Determine the [X, Y] coordinate at the center of the cell enclosing the given text.  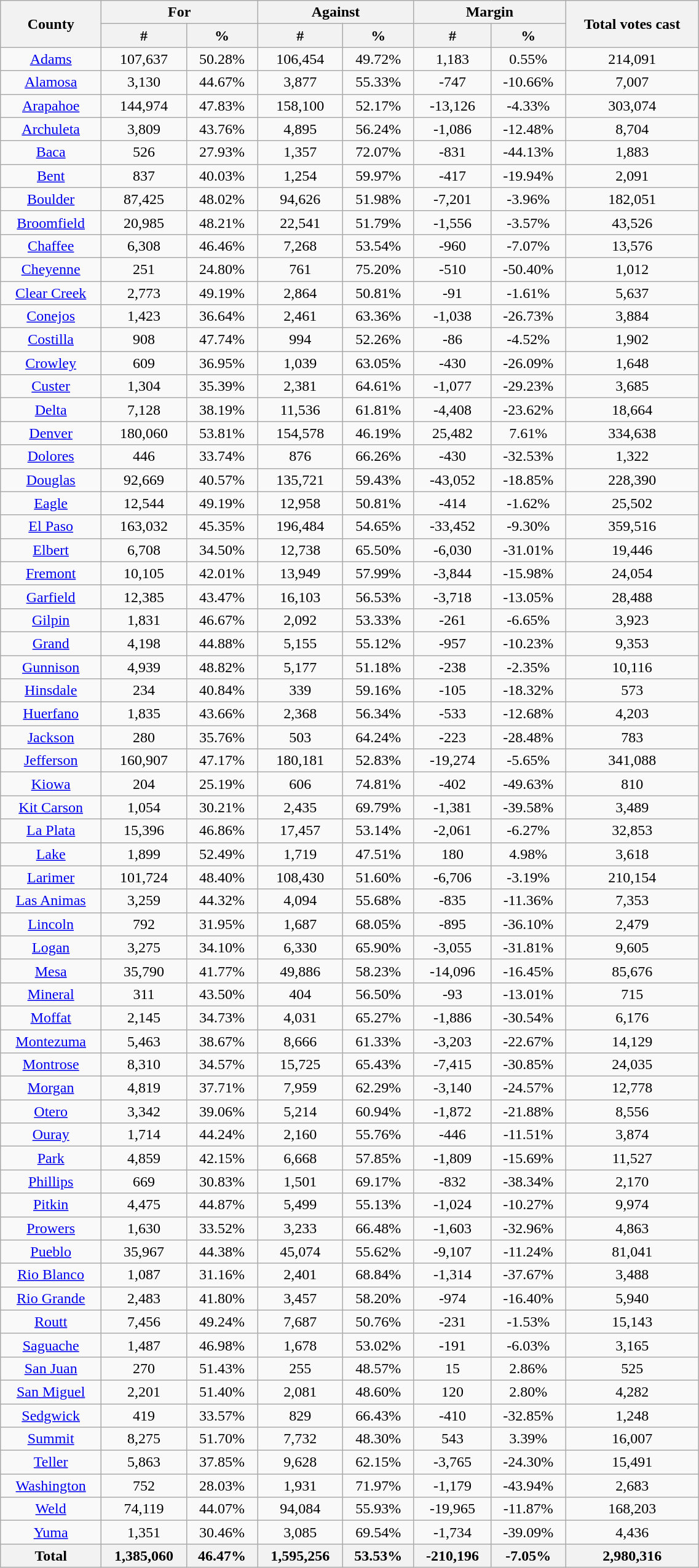
2,401 [300, 1275]
20,985 [144, 222]
7,732 [300, 1439]
-191 [452, 1345]
311 [144, 994]
74,119 [144, 1509]
-91 [452, 293]
761 [300, 269]
31.16% [221, 1275]
5,499 [300, 1205]
1,304 [144, 386]
-6.03% [529, 1345]
-1,603 [452, 1228]
2,980,316 [632, 1556]
10,105 [144, 573]
Cheyenne [51, 269]
Gunnison [51, 667]
County [51, 24]
-16.45% [529, 971]
63.05% [379, 363]
53.53% [379, 1556]
12,738 [300, 550]
Eagle [51, 503]
-223 [452, 737]
Bent [51, 176]
3,130 [144, 82]
51.98% [379, 199]
-33,452 [452, 527]
Dolores [51, 457]
1,012 [632, 269]
-26.09% [529, 363]
69.17% [379, 1182]
52.83% [379, 761]
46.47% [221, 1556]
606 [300, 784]
59.43% [379, 480]
55.33% [379, 82]
8,310 [144, 1065]
51.60% [379, 877]
-13.01% [529, 994]
994 [300, 340]
163,032 [144, 527]
-3,844 [452, 573]
Montrose [51, 1065]
1,831 [144, 620]
37.85% [221, 1462]
Rio Blanco [51, 1275]
1,054 [144, 807]
Las Animas [51, 901]
3,884 [632, 316]
Kiowa [51, 784]
92,669 [144, 480]
Pitkin [51, 1205]
-3.19% [529, 877]
1,254 [300, 176]
-1,314 [452, 1275]
33.57% [221, 1415]
-1,086 [452, 129]
43.47% [221, 597]
-238 [452, 667]
12,544 [144, 503]
-26.73% [529, 316]
4,475 [144, 1205]
6,708 [144, 550]
334,638 [632, 433]
Summit [51, 1439]
2,461 [300, 316]
3,085 [300, 1532]
-210,196 [452, 1556]
60.94% [379, 1111]
106,454 [300, 59]
4,198 [144, 643]
12,385 [144, 597]
2,483 [144, 1298]
2,773 [144, 293]
876 [300, 457]
4.98% [529, 854]
-4.52% [529, 340]
-261 [452, 620]
-105 [452, 691]
-3,055 [452, 947]
35.76% [221, 737]
-11.51% [529, 1135]
-832 [452, 1182]
Conejos [51, 316]
37.71% [221, 1088]
Jackson [51, 737]
45.35% [221, 527]
160,907 [144, 761]
31.95% [221, 924]
-15.98% [529, 573]
El Paso [51, 527]
-4.33% [529, 106]
4,436 [632, 1532]
56.34% [379, 714]
48.02% [221, 199]
Jefferson [51, 761]
40.03% [221, 176]
3,165 [632, 1345]
-10.66% [529, 82]
38.19% [221, 410]
-414 [452, 503]
3.39% [529, 1439]
-22.67% [529, 1041]
48.21% [221, 222]
-30.85% [529, 1065]
42.15% [221, 1158]
65.90% [379, 947]
8,704 [632, 129]
Clear Creek [51, 293]
9,605 [632, 947]
-12.68% [529, 714]
Otero [51, 1111]
2,081 [300, 1392]
1,687 [300, 924]
28,488 [632, 597]
Fremont [51, 573]
-18.32% [529, 691]
339 [300, 691]
35,967 [144, 1252]
Larimer [51, 877]
6,308 [144, 246]
-24.30% [529, 1462]
Kit Carson [51, 807]
Custer [51, 386]
-747 [452, 82]
-510 [452, 269]
2,368 [300, 714]
-93 [452, 994]
43.76% [221, 129]
8,556 [632, 1111]
5,637 [632, 293]
3,342 [144, 1111]
-2.35% [529, 667]
3,275 [144, 947]
-36.10% [529, 924]
6,330 [300, 947]
30.83% [221, 1182]
66.26% [379, 457]
-895 [452, 924]
2.80% [529, 1392]
-417 [452, 176]
13,576 [632, 246]
144,974 [144, 106]
180,181 [300, 761]
Boulder [51, 199]
13,949 [300, 573]
52.26% [379, 340]
Teller [51, 1462]
-31.81% [529, 947]
-43,052 [452, 480]
46.19% [379, 433]
San Juan [51, 1368]
-1,077 [452, 386]
51.43% [221, 1368]
40.57% [221, 480]
2,435 [300, 807]
47.74% [221, 340]
58.20% [379, 1298]
65.50% [379, 550]
-3,140 [452, 1088]
53.81% [221, 433]
120 [452, 1392]
La Plata [51, 831]
1,678 [300, 1345]
-12.48% [529, 129]
-10.27% [529, 1205]
Logan [51, 947]
-1,381 [452, 807]
Park [51, 1158]
Pueblo [51, 1252]
-11.36% [529, 901]
75.20% [379, 269]
1,902 [632, 340]
783 [632, 737]
-5.65% [529, 761]
18,664 [632, 410]
24,054 [632, 573]
-2,061 [452, 831]
44.07% [221, 1509]
-18.85% [529, 480]
3,685 [632, 386]
1,595,256 [300, 1556]
15,396 [144, 831]
-410 [452, 1415]
7,687 [300, 1322]
41.80% [221, 1298]
Total [51, 1556]
908 [144, 340]
3,259 [144, 901]
-39.58% [529, 807]
34.73% [221, 1017]
210,154 [632, 877]
270 [144, 1368]
Elbert [51, 550]
-39.09% [529, 1532]
9,353 [632, 643]
35.39% [221, 386]
4,863 [632, 1228]
255 [300, 1368]
6,176 [632, 1017]
1,501 [300, 1182]
-446 [452, 1135]
87,425 [144, 199]
55.13% [379, 1205]
Mineral [51, 994]
Morgan [51, 1088]
108,430 [300, 877]
65.43% [379, 1065]
1,087 [144, 1275]
69.54% [379, 1532]
-1.62% [529, 503]
158,100 [300, 106]
3,874 [632, 1135]
359,516 [632, 527]
-19,274 [452, 761]
7,268 [300, 246]
2.86% [529, 1368]
San Miguel [51, 1392]
525 [632, 1368]
25,482 [452, 433]
85,676 [632, 971]
-29.23% [529, 386]
-1,179 [452, 1486]
-9,107 [452, 1252]
3,809 [144, 129]
65.27% [379, 1017]
34.50% [221, 550]
-402 [452, 784]
543 [452, 1439]
55.62% [379, 1252]
48.40% [221, 877]
4,282 [632, 1392]
14,129 [632, 1041]
Arapahoe [51, 106]
Prowers [51, 1228]
50.28% [221, 59]
53.02% [379, 1345]
59.97% [379, 176]
1,648 [632, 363]
-15.69% [529, 1158]
214,091 [632, 59]
Denver [51, 433]
57.99% [379, 573]
15,491 [632, 1462]
46.98% [221, 1345]
-1,872 [452, 1111]
168,203 [632, 1509]
Garfield [51, 597]
52.17% [379, 106]
53.33% [379, 620]
573 [632, 691]
42.01% [221, 573]
46.86% [221, 831]
11,536 [300, 410]
Phillips [51, 1182]
48.30% [379, 1439]
7,959 [300, 1088]
5,155 [300, 643]
303,074 [632, 106]
-533 [452, 714]
5,863 [144, 1462]
-1,556 [452, 222]
Costilla [51, 340]
61.81% [379, 410]
58.23% [379, 971]
15,725 [300, 1065]
196,484 [300, 527]
Routt [51, 1322]
56.24% [379, 129]
234 [144, 691]
Montezuma [51, 1041]
5,214 [300, 1111]
135,721 [300, 480]
49,886 [300, 971]
2,864 [300, 293]
-7,415 [452, 1065]
Archuleta [51, 129]
-974 [452, 1298]
101,724 [144, 877]
Alamosa [51, 82]
1,630 [144, 1228]
28.03% [221, 1486]
-16.40% [529, 1298]
33.52% [221, 1228]
-19,965 [452, 1509]
44.24% [221, 1135]
1,351 [144, 1532]
59.16% [379, 691]
19,446 [632, 550]
1,423 [144, 316]
3,233 [300, 1228]
71.97% [379, 1486]
182,051 [632, 199]
Chaffee [51, 246]
-24.57% [529, 1088]
44.38% [221, 1252]
43,526 [632, 222]
66.43% [379, 1415]
-49.63% [529, 784]
36.64% [221, 316]
Sedgwick [51, 1415]
51.18% [379, 667]
44.32% [221, 901]
43.66% [221, 714]
Adams [51, 59]
-37.67% [529, 1275]
Huerfano [51, 714]
56.53% [379, 597]
0.55% [529, 59]
45,074 [300, 1252]
154,578 [300, 433]
7,353 [632, 901]
66.48% [379, 1228]
-835 [452, 901]
3,489 [632, 807]
Against [336, 12]
1,039 [300, 363]
1,385,060 [144, 1556]
38.67% [221, 1041]
61.33% [379, 1041]
Gilpin [51, 620]
44.88% [221, 643]
55.68% [379, 901]
Grand [51, 643]
1,719 [300, 854]
Crowley [51, 363]
526 [144, 152]
24,035 [632, 1065]
5,940 [632, 1298]
4,859 [144, 1158]
8,666 [300, 1041]
-14,096 [452, 971]
8,275 [144, 1439]
41.77% [221, 971]
251 [144, 269]
5,177 [300, 667]
-831 [452, 152]
16,007 [632, 1439]
-1,809 [452, 1158]
2,145 [144, 1017]
-1,734 [452, 1532]
-3,203 [452, 1041]
Douglas [51, 480]
94,084 [300, 1509]
669 [144, 1182]
74.81% [379, 784]
-13.05% [529, 597]
-1,024 [452, 1205]
4,895 [300, 129]
419 [144, 1415]
-31.01% [529, 550]
-231 [452, 1322]
280 [144, 737]
56.50% [379, 994]
48.82% [221, 667]
51.70% [221, 1439]
792 [144, 924]
Baca [51, 152]
-3,718 [452, 597]
36.95% [221, 363]
4,031 [300, 1017]
-6.65% [529, 620]
Saguache [51, 1345]
2,683 [632, 1486]
44.67% [221, 82]
62.15% [379, 1462]
27.93% [221, 152]
-3.96% [529, 199]
46.46% [221, 246]
1,322 [632, 457]
404 [300, 994]
Broomfield [51, 222]
2,381 [300, 386]
1,714 [144, 1135]
49.72% [379, 59]
12,958 [300, 503]
Margin [489, 12]
-38.34% [529, 1182]
-50.40% [529, 269]
69.79% [379, 807]
-21.88% [529, 1111]
46.67% [221, 620]
10,116 [632, 667]
30.46% [221, 1532]
3,877 [300, 82]
1,899 [144, 854]
-43.94% [529, 1486]
-7,201 [452, 199]
829 [300, 1415]
-1,038 [452, 316]
-7.07% [529, 246]
-7.05% [529, 1556]
24.80% [221, 269]
1,883 [632, 152]
15 [452, 1368]
503 [300, 737]
2,170 [632, 1182]
47.51% [379, 854]
53.14% [379, 831]
837 [144, 176]
12,778 [632, 1088]
55.76% [379, 1135]
-6.27% [529, 831]
Moffat [51, 1017]
-960 [452, 246]
44.87% [221, 1205]
2,092 [300, 620]
32,853 [632, 831]
-11.87% [529, 1509]
43.50% [221, 994]
2,479 [632, 924]
81,041 [632, 1252]
16,103 [300, 597]
Rio Grande [51, 1298]
1,835 [144, 714]
3,488 [632, 1275]
-6,706 [452, 877]
34.10% [221, 947]
-1.53% [529, 1322]
-957 [452, 643]
180 [452, 854]
52.49% [221, 854]
Total votes cast [632, 24]
2,091 [632, 176]
Ouray [51, 1135]
609 [144, 363]
715 [632, 994]
68.84% [379, 1275]
-32.96% [529, 1228]
107,637 [144, 59]
Lincoln [51, 924]
-1,886 [452, 1017]
Washington [51, 1486]
47.83% [221, 106]
228,390 [632, 480]
Yuma [51, 1532]
For [180, 12]
1,487 [144, 1345]
7,007 [632, 82]
51.40% [221, 1392]
-3.57% [529, 222]
5,463 [144, 1041]
180,060 [144, 433]
-3,765 [452, 1462]
-19.94% [529, 176]
-32.85% [529, 1415]
9,628 [300, 1462]
-30.54% [529, 1017]
55.93% [379, 1509]
11,527 [632, 1158]
68.05% [379, 924]
35,790 [144, 971]
1,248 [632, 1415]
48.57% [379, 1368]
49.24% [221, 1322]
51.79% [379, 222]
6,668 [300, 1158]
34.57% [221, 1065]
4,203 [632, 714]
7,456 [144, 1322]
-23.62% [529, 410]
7,128 [144, 410]
4,094 [300, 901]
2,201 [144, 1392]
30.21% [221, 807]
94,626 [300, 199]
25.19% [221, 784]
-10.23% [529, 643]
-13,126 [452, 106]
1,183 [452, 59]
39.06% [221, 1111]
Delta [51, 410]
-1.61% [529, 293]
15,143 [632, 1322]
3,618 [632, 854]
1,357 [300, 152]
62.29% [379, 1088]
204 [144, 784]
7.61% [529, 433]
63.36% [379, 316]
33.74% [221, 457]
Weld [51, 1509]
54.65% [379, 527]
64.24% [379, 737]
4,819 [144, 1088]
446 [144, 457]
22,541 [300, 222]
50.76% [379, 1322]
-4,408 [452, 410]
-44.13% [529, 152]
9,974 [632, 1205]
4,939 [144, 667]
Hinsdale [51, 691]
72.07% [379, 152]
Mesa [51, 971]
-9.30% [529, 527]
55.12% [379, 643]
1,931 [300, 1486]
47.17% [221, 761]
341,088 [632, 761]
57.85% [379, 1158]
-32.53% [529, 457]
Lake [51, 854]
-86 [452, 340]
25,502 [632, 503]
17,457 [300, 831]
-28.48% [529, 737]
40.84% [221, 691]
752 [144, 1486]
53.54% [379, 246]
3,923 [632, 620]
3,457 [300, 1298]
-6,030 [452, 550]
2,160 [300, 1135]
64.61% [379, 386]
810 [632, 784]
48.60% [379, 1392]
-11.24% [529, 1252]
